Capture the cell that displays the provided text and extract its [X, Y] central coordinate. 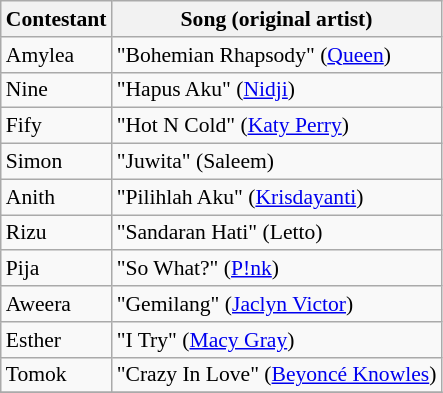
"Hot N Cold" (Katy Perry) [277, 126]
"I Try" (Macy Gray) [277, 340]
"Hapus Aku" (Nidji) [277, 90]
"Bohemian Rhapsody" (Queen) [277, 55]
Pija [56, 269]
Aweera [56, 304]
Nine [56, 90]
Fify [56, 126]
Amylea [56, 55]
Song (original artist) [277, 19]
"Sandaran Hati" (Letto) [277, 233]
Esther [56, 340]
Anith [56, 197]
"So What?" (P!nk) [277, 269]
"Juwita" (Saleem) [277, 162]
Tomok [56, 375]
"Crazy In Love" (Beyoncé Knowles) [277, 375]
Contestant [56, 19]
"Pilihlah Aku" (Krisdayanti) [277, 197]
Simon [56, 162]
"Gemilang" (Jaclyn Victor) [277, 304]
Rizu [56, 233]
